Determine the (X, Y) coordinate at the center of the cell enclosing the given text.  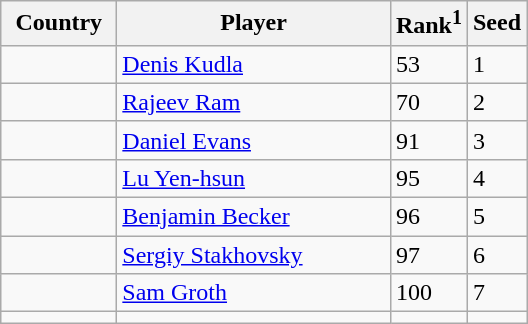
100 (428, 293)
Rank1 (428, 24)
3 (496, 140)
Sam Groth (254, 293)
Player (254, 24)
Rajeev Ram (254, 102)
6 (496, 255)
2 (496, 102)
4 (496, 178)
Country (59, 24)
7 (496, 293)
Benjamin Becker (254, 217)
53 (428, 64)
Lu Yen-hsun (254, 178)
95 (428, 178)
Daniel Evans (254, 140)
5 (496, 217)
70 (428, 102)
96 (428, 217)
Denis Kudla (254, 64)
91 (428, 140)
1 (496, 64)
Sergiy Stakhovsky (254, 255)
Seed (496, 24)
97 (428, 255)
